Provide the [x, y] coordinate of the cell's center where the given text is located.  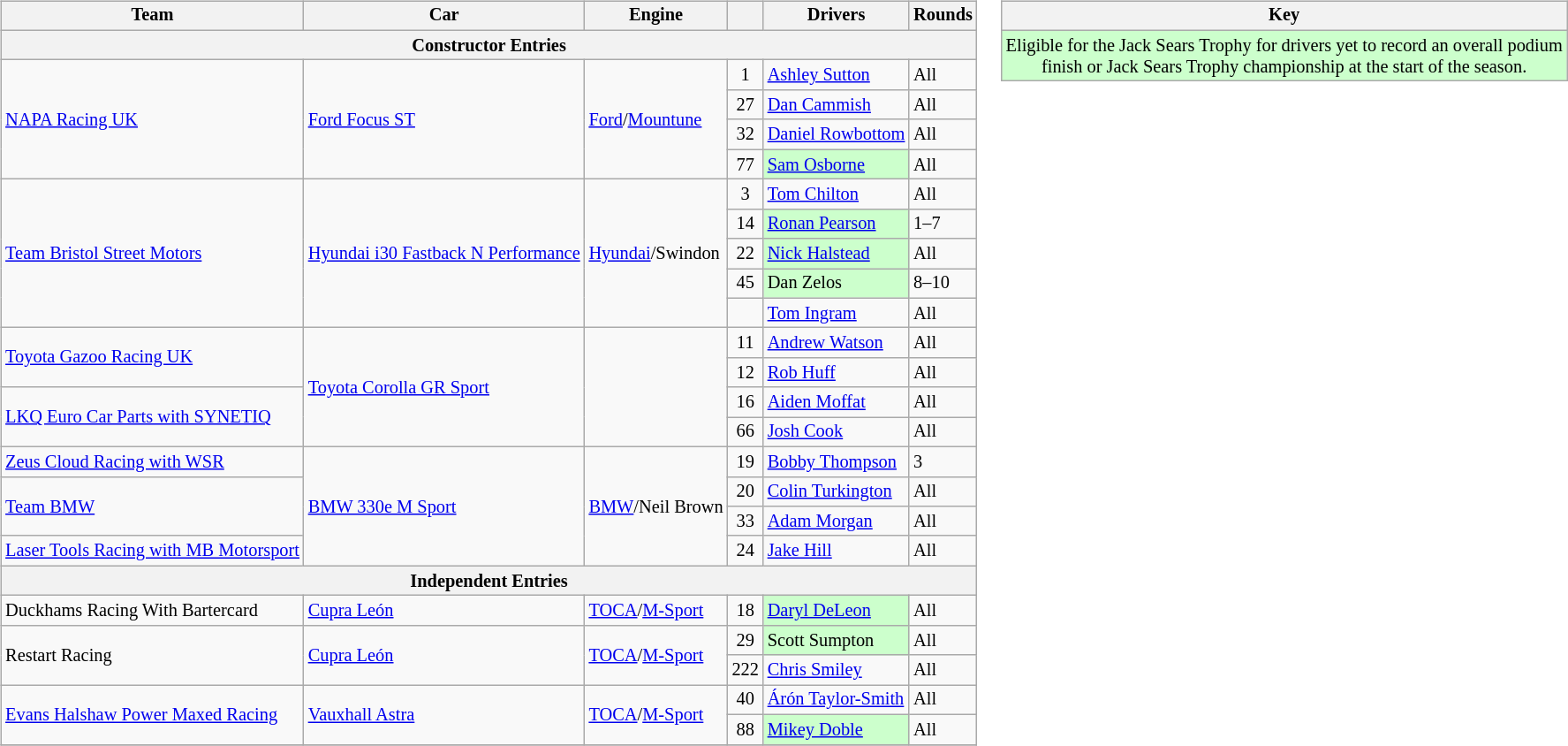
Toyota Corolla GR Sport [444, 387]
Drivers [836, 16]
27 [746, 105]
Chris Smiley [836, 670]
Josh Cook [836, 432]
16 [746, 402]
11 [746, 343]
Team [152, 16]
Team Bristol Street Motors [152, 254]
Ford/Mountune [656, 120]
Daniel Rowbottom [836, 134]
BMW 330e M Sport [444, 506]
88 [746, 729]
Dan Cammish [836, 105]
24 [746, 551]
Independent Entries [489, 581]
Rob Huff [836, 373]
Engine [656, 16]
NAPA Racing UK [152, 120]
45 [746, 284]
Laser Tools Racing with MB Motorsport [152, 551]
Adam Morgan [836, 521]
Restart Racing [152, 654]
Eligible for the Jack Sears Trophy for drivers yet to record an overall podium finish or Jack Sears Trophy championship at the start of the season. [1284, 56]
Evans Halshaw Power Maxed Racing [152, 714]
Car [444, 16]
Sam Osborne [836, 164]
LKQ Euro Car Parts with SYNETIQ [152, 417]
Nick Halstead [836, 254]
Aiden Moffat [836, 402]
Ashley Sutton [836, 75]
14 [746, 224]
Vauxhall Astra [444, 714]
BMW/Neil Brown [656, 506]
Ronan Pearson [836, 224]
Rounds [943, 16]
Tom Ingram [836, 313]
Árón Taylor-Smith [836, 700]
Daryl DeLeon [836, 611]
19 [746, 461]
12 [746, 373]
Mikey Doble [836, 729]
22 [746, 254]
Team BMW [152, 506]
20 [746, 491]
18 [746, 611]
Jake Hill [836, 551]
Colin Turkington [836, 491]
Key [1284, 16]
Tom Chilton [836, 194]
222 [746, 670]
Zeus Cloud Racing with WSR [152, 461]
Bobby Thompson [836, 461]
Dan Zelos [836, 284]
29 [746, 640]
33 [746, 521]
Duckhams Racing With Bartercard [152, 611]
77 [746, 164]
Hyundai i30 Fastback N Performance [444, 254]
8–10 [943, 284]
Constructor Entries [489, 45]
Andrew Watson [836, 343]
1–7 [943, 224]
Scott Sumpton [836, 640]
Hyundai/Swindon [656, 254]
66 [746, 432]
32 [746, 134]
1 [746, 75]
Ford Focus ST [444, 120]
40 [746, 700]
Toyota Gazoo Racing UK [152, 357]
